Identify which cell holds the provided text, then report its [X, Y] central coordinate. 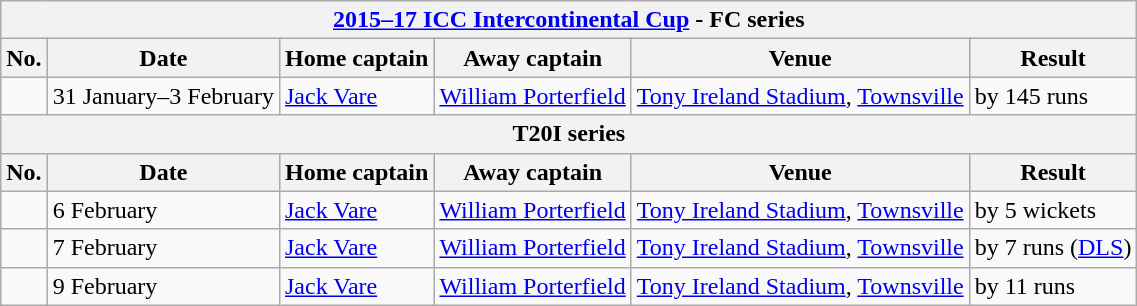
by 11 runs [1053, 286]
2015–17 ICC Intercontinental Cup - FC series [569, 20]
31 January–3 February [163, 96]
9 February [163, 286]
T20I series [569, 134]
by 5 wickets [1053, 210]
by 7 runs (DLS) [1053, 248]
7 February [163, 248]
by 145 runs [1053, 96]
6 February [163, 210]
